Capture the cell that displays the provided text and extract its [X, Y] central coordinate. 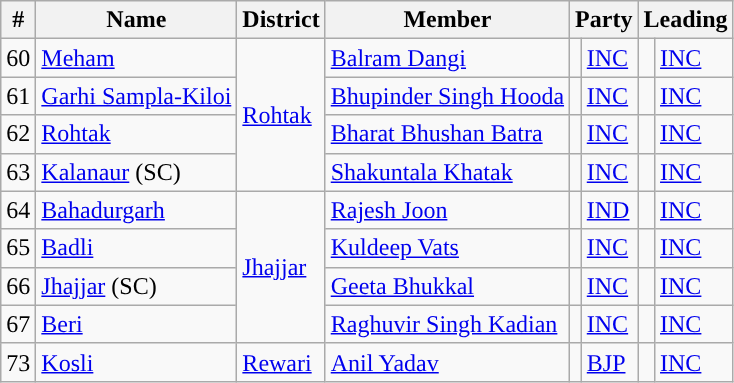
Leading [686, 20]
Balram Dangi [447, 58]
65 [18, 248]
Jhajjar (SC) [136, 286]
Raghuvir Singh Kadian [447, 324]
62 [18, 134]
60 [18, 58]
Bahadurgarh [136, 210]
61 [18, 96]
73 [18, 362]
Kuldeep Vats [447, 248]
Shakuntala Khatak [447, 172]
67 [18, 324]
Anil Yadav [447, 362]
64 [18, 210]
Member [447, 20]
# [18, 20]
District [281, 20]
Kosli [136, 362]
Rewari [281, 362]
Badli [136, 248]
Geeta Bhukkal [447, 286]
Garhi Sampla-Kiloi [136, 96]
Party [604, 20]
66 [18, 286]
Bharat Bhushan Batra [447, 134]
Jhajjar [281, 267]
63 [18, 172]
BJP [610, 362]
Bhupinder Singh Hooda [447, 96]
Meham [136, 58]
Kalanaur (SC) [136, 172]
Name [136, 20]
IND [610, 210]
Rajesh Joon [447, 210]
Beri [136, 324]
